Locate the cell with the specified text and output its [x, y] center coordinate. 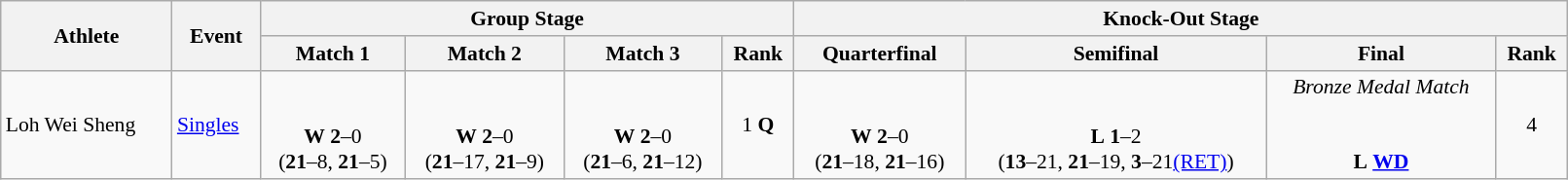
W 2–0 (21–8, 21–5) [333, 125]
Athlete [87, 35]
Match 1 [333, 54]
4 [1531, 125]
1 Q [758, 125]
W 2–0 (21–6, 21–12) [642, 125]
Match 2 [485, 54]
Singles [216, 125]
Bronze Medal Match L WD [1380, 125]
L 1–2 (13–21, 21–19, 3–21(RET)) [1116, 125]
W 2–0 (21–17, 21–9) [485, 125]
Quarterfinal [880, 54]
Match 3 [642, 54]
Loh Wei Sheng [87, 125]
Semifinal [1116, 54]
W 2–0 (21–18, 21–16) [880, 125]
Event [216, 35]
Group Stage [528, 18]
Knock-Out Stage [1182, 18]
Final [1380, 54]
